Pinpoint the cell where the given text exists, returning its (X, Y) midpoint coordinate. 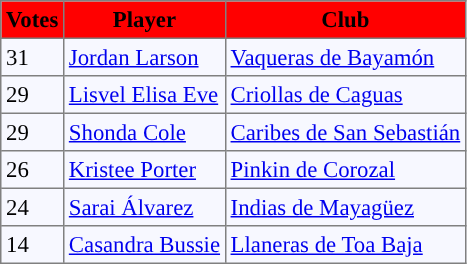
Votes (32, 20)
Vaqueras de Bayamón (345, 57)
Kristee Porter (145, 170)
24 (32, 207)
Criollas de Caguas (345, 95)
Casandra Bussie (145, 245)
Pinkin de Corozal (345, 170)
Shonda Cole (145, 132)
Player (145, 20)
31 (32, 57)
Jordan Larson (145, 57)
Lisvel Elisa Eve (145, 95)
14 (32, 245)
Indias de Mayagüez (345, 207)
Sarai Álvarez (145, 207)
26 (32, 170)
Club (345, 20)
Caribes de San Sebastián (345, 132)
Llaneras de Toa Baja (345, 245)
